Provide the (x, y) coordinate of the cell's center where the given text is located.  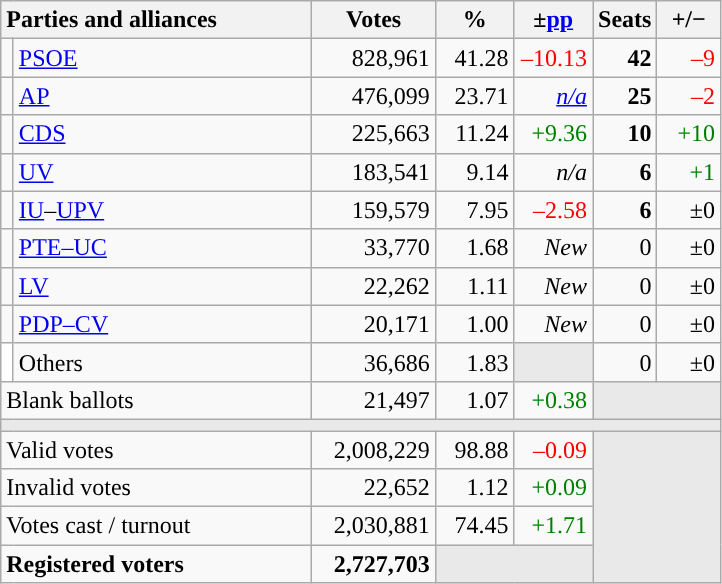
42 (624, 58)
Votes (374, 20)
IU–UPV (162, 210)
1.83 (474, 362)
+9.36 (554, 134)
2,008,229 (374, 449)
–9 (689, 58)
Seats (624, 20)
21,497 (374, 400)
+0.09 (554, 488)
Parties and alliances (156, 20)
LV (162, 286)
10 (624, 134)
Blank ballots (156, 400)
41.28 (474, 58)
98.88 (474, 449)
1.07 (474, 400)
1.12 (474, 488)
9.14 (474, 172)
183,541 (374, 172)
+0.38 (554, 400)
–2.58 (554, 210)
22,652 (374, 488)
74.45 (474, 526)
159,579 (374, 210)
UV (162, 172)
476,099 (374, 96)
Others (162, 362)
% (474, 20)
AP (162, 96)
–2 (689, 96)
828,961 (374, 58)
Valid votes (156, 449)
1.11 (474, 286)
+10 (689, 134)
+1.71 (554, 526)
2,030,881 (374, 526)
23.71 (474, 96)
36,686 (374, 362)
+/− (689, 20)
1.00 (474, 324)
Registered voters (156, 564)
25 (624, 96)
PDP–CV (162, 324)
Invalid votes (156, 488)
2,727,703 (374, 564)
22,262 (374, 286)
–0.09 (554, 449)
+1 (689, 172)
7.95 (474, 210)
–10.13 (554, 58)
±pp (554, 20)
225,663 (374, 134)
1.68 (474, 248)
CDS (162, 134)
20,171 (374, 324)
Votes cast / turnout (156, 526)
11.24 (474, 134)
PSOE (162, 58)
PTE–UC (162, 248)
33,770 (374, 248)
